Return (X, Y) of the center of cell containing provided text 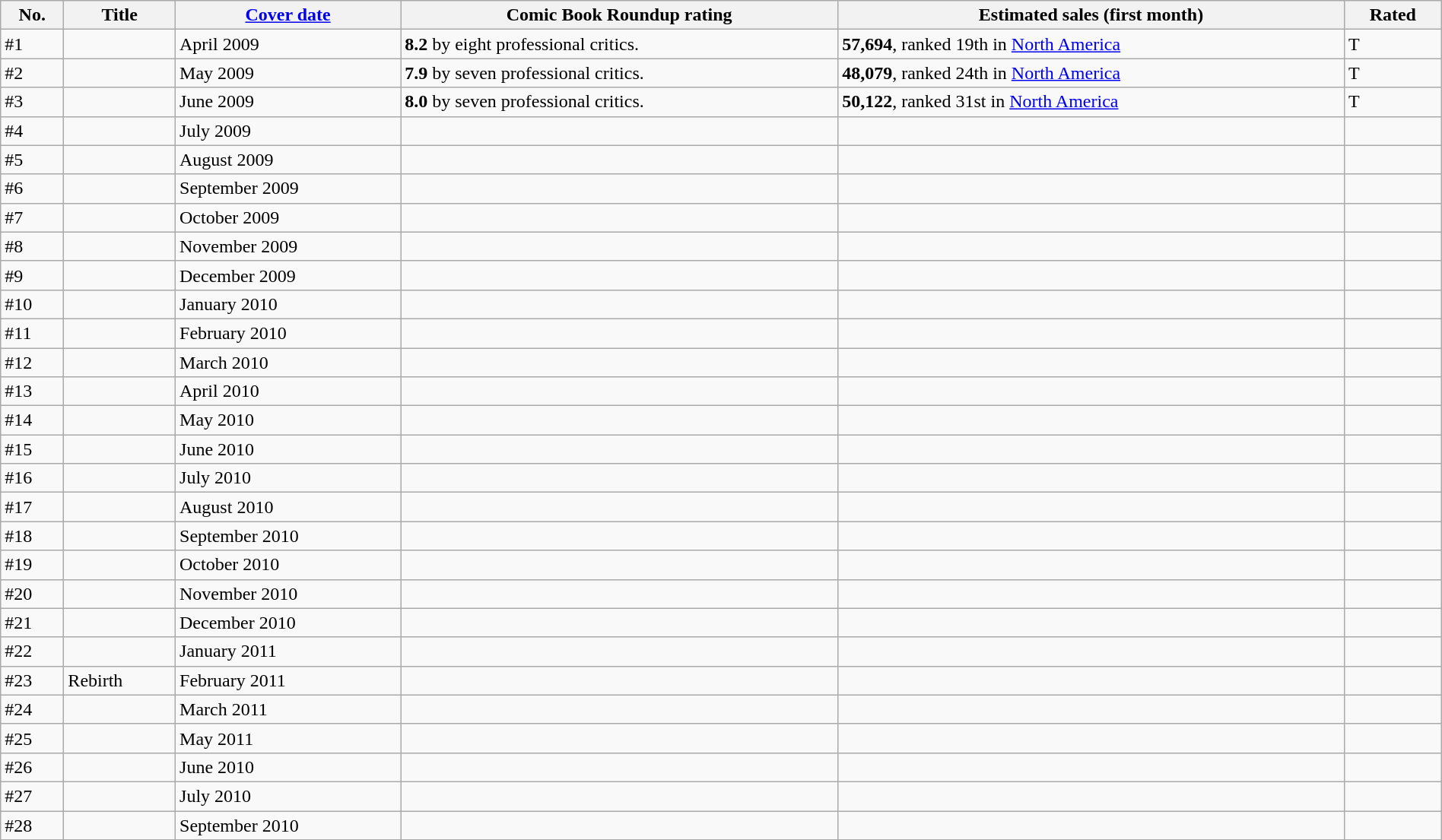
March 2011 (288, 709)
#9 (32, 275)
Estimated sales (first month) (1091, 15)
#14 (32, 420)
#11 (32, 333)
Cover date (288, 15)
#5 (32, 160)
#13 (32, 391)
November 2009 (288, 246)
October 2009 (288, 217)
#24 (32, 709)
August 2009 (288, 160)
#1 (32, 44)
#3 (32, 102)
#19 (32, 565)
September 2009 (288, 189)
#21 (32, 623)
#18 (32, 536)
#4 (32, 131)
December 2010 (288, 623)
48,079, ranked 24th in North America (1091, 73)
#8 (32, 246)
7.9 by seven professional critics. (619, 73)
8.0 by seven professional critics. (619, 102)
April 2010 (288, 391)
May 2011 (288, 738)
#23 (32, 680)
#7 (32, 217)
Rated (1393, 15)
May 2010 (288, 420)
#2 (32, 73)
#20 (32, 594)
June 2009 (288, 102)
#17 (32, 507)
Title (120, 15)
January 2010 (288, 304)
August 2010 (288, 507)
#25 (32, 738)
#10 (32, 304)
February 2011 (288, 680)
December 2009 (288, 275)
#6 (32, 189)
#15 (32, 449)
#28 (32, 825)
Comic Book Roundup rating (619, 15)
Rebirth (120, 680)
No. (32, 15)
#27 (32, 796)
#12 (32, 363)
April 2009 (288, 44)
July 2009 (288, 131)
November 2010 (288, 594)
57,694, ranked 19th in North America (1091, 44)
#16 (32, 478)
#26 (32, 767)
50,122, ranked 31st in North America (1091, 102)
October 2010 (288, 565)
February 2010 (288, 333)
January 2011 (288, 651)
May 2009 (288, 73)
#22 (32, 651)
March 2010 (288, 363)
8.2 by eight professional critics. (619, 44)
